Scan for the cell matching the given text and deliver its (x, y) coordinate at center. 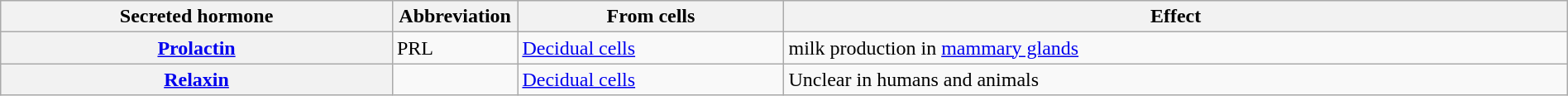
milk production in mammary glands (1176, 48)
Effect (1176, 17)
From cells (651, 17)
Prolactin (197, 48)
PRL (455, 48)
Relaxin (197, 79)
Secreted hormone (197, 17)
Abbreviation (455, 17)
Unclear in humans and animals (1176, 79)
